Extract the [X, Y] coordinate from the center of the cell holding the provided text.  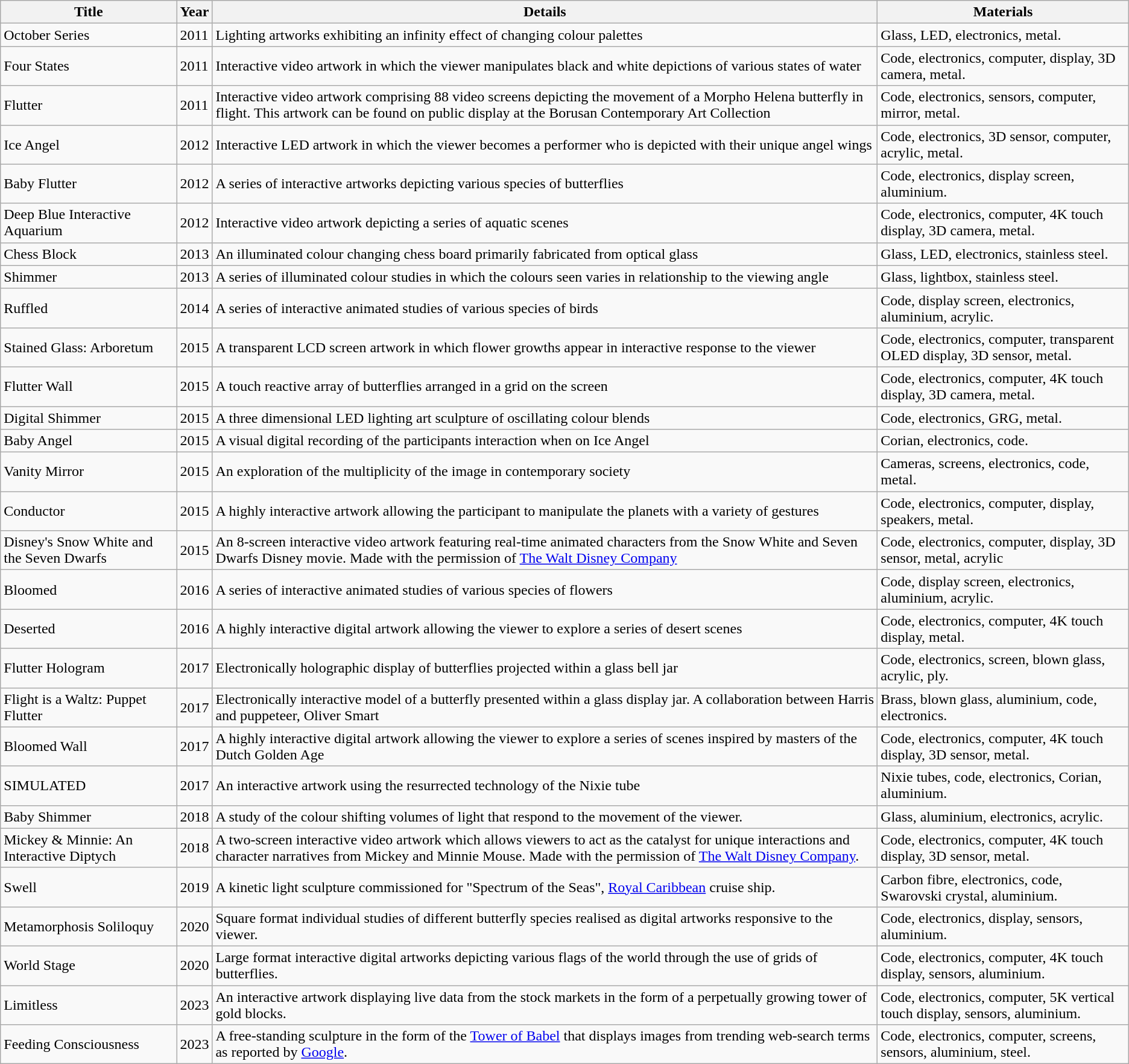
A transparent LCD screen artwork in which flower growths appear in interactive response to the viewer [545, 347]
SIMULATED [89, 785]
Interactive video artwork in which the viewer manipulates black and white depictions of various states of water [545, 66]
Materials [1003, 12]
Brass, blown glass, aluminium, code, electronics. [1003, 707]
Interactive video artwork depicting a series of aquatic scenes [545, 223]
Code, electronics, computer, 5K vertical touch display, sensors, aluminium. [1003, 1005]
Code, electronics, computer, transparent OLED display, 3D sensor, metal. [1003, 347]
Baby Flutter [89, 183]
A series of illuminated colour studies in which the colours seen varies in relationship to the viewing angle [545, 277]
Corian, electronics, code. [1003, 441]
Deep Blue Interactive Aquarium [89, 223]
Flutter Hologram [89, 668]
Bloomed [89, 590]
A highly interactive digital artwork allowing the viewer to explore a series of desert scenes [545, 629]
Swell [89, 887]
Disney's Snow White and the Seven Dwarfs [89, 550]
Code, electronics, computer, screens, sensors, aluminium, steel. [1003, 1045]
Shimmer [89, 277]
Flutter [89, 105]
A three dimensional LED lighting art sculpture of oscillating colour blends [545, 418]
Digital Shimmer [89, 418]
Details [545, 12]
Nixie tubes, code, electronics, Corian, aluminium. [1003, 785]
Metamorphosis Soliloquy [89, 926]
Code, electronics, computer, 4K touch display, sensors, aluminium. [1003, 965]
An interactive artwork using the resurrected technology of the Nixie tube [545, 785]
An interactive artwork displaying live data from the stock markets in the form of a perpetually growing tower of gold blocks. [545, 1005]
Baby Angel [89, 441]
Deserted [89, 629]
Vanity Mirror [89, 472]
Glass, LED, electronics, metal. [1003, 35]
Carbon fibre, electronics, code, Swarovski crystal, aluminium. [1003, 887]
A series of interactive animated studies of various species of flowers [545, 590]
Code, electronics, computer, display, 3D sensor, metal, acrylic [1003, 550]
A kinetic light sculpture commissioned for "Spectrum of the Seas", Royal Caribbean cruise ship. [545, 887]
A highly interactive artwork allowing the participant to manipulate the planets with a variety of gestures [545, 511]
Code, electronics, computer, display, speakers, metal. [1003, 511]
World Stage [89, 965]
Flutter Wall [89, 386]
Square format individual studies of different butterfly species realised as digital artworks responsive to the viewer. [545, 926]
Code, electronics, 3D sensor, computer, acrylic, metal. [1003, 145]
Code, electronics, display, sensors, aluminium. [1003, 926]
A highly interactive digital artwork allowing the viewer to explore a series of scenes inspired by masters of the Dutch Golden Age [545, 747]
Code, electronics, GRG, metal. [1003, 418]
Electronically holographic display of butterflies projected within a glass bell jar [545, 668]
Code, electronics, display screen, aluminium. [1003, 183]
Electronically interactive model of a butterfly presented within a glass display jar. A collaboration between Harris and puppeteer, Oliver Smart [545, 707]
Ruffled [89, 308]
Ice Angel [89, 145]
Lighting artworks exhibiting an infinity effect of changing colour palettes [545, 35]
A series of interactive artworks depicting various species of butterflies [545, 183]
Feeding Consciousness [89, 1045]
Large format interactive digital artworks depicting various flags of the world through the use of grids of butterflies. [545, 965]
Stained Glass: Arboretum [89, 347]
Title [89, 12]
Glass, lightbox, stainless steel. [1003, 277]
Flight is a Waltz: Puppet Flutter [89, 707]
Year [194, 12]
Code, electronics, screen, blown glass, acrylic, ply. [1003, 668]
A touch reactive array of butterflies arranged in a grid on the screen [545, 386]
2019 [194, 887]
October Series [89, 35]
An illuminated colour changing chess board primarily fabricated from optical glass [545, 254]
An exploration of the multiplicity of the image in contemporary society [545, 472]
Interactive LED artwork in which the viewer becomes a performer who is depicted with their unique angel wings [545, 145]
Four States [89, 66]
Limitless [89, 1005]
Glass, LED, electronics, stainless steel. [1003, 254]
Glass, aluminium, electronics, acrylic. [1003, 817]
A free-standing sculpture in the form of the Tower of Babel that displays images from trending web-search terms as reported by Google. [545, 1045]
Chess Block [89, 254]
2014 [194, 308]
Bloomed Wall [89, 747]
Conductor [89, 511]
Code, electronics, computer, display, 3D camera, metal. [1003, 66]
Mickey & Minnie: An Interactive Diptych [89, 848]
Cameras, screens, electronics, code, metal. [1003, 472]
Code, electronics, computer, 4K touch display, metal. [1003, 629]
Baby Shimmer [89, 817]
A visual digital recording of the participants interaction when on Ice Angel [545, 441]
A series of interactive animated studies of various species of birds [545, 308]
A study of the colour shifting volumes of light that respond to the movement of the viewer. [545, 817]
Code, electronics, sensors, computer, mirror, metal. [1003, 105]
